Locate the cell with the specified text and output its (x, y) center coordinate. 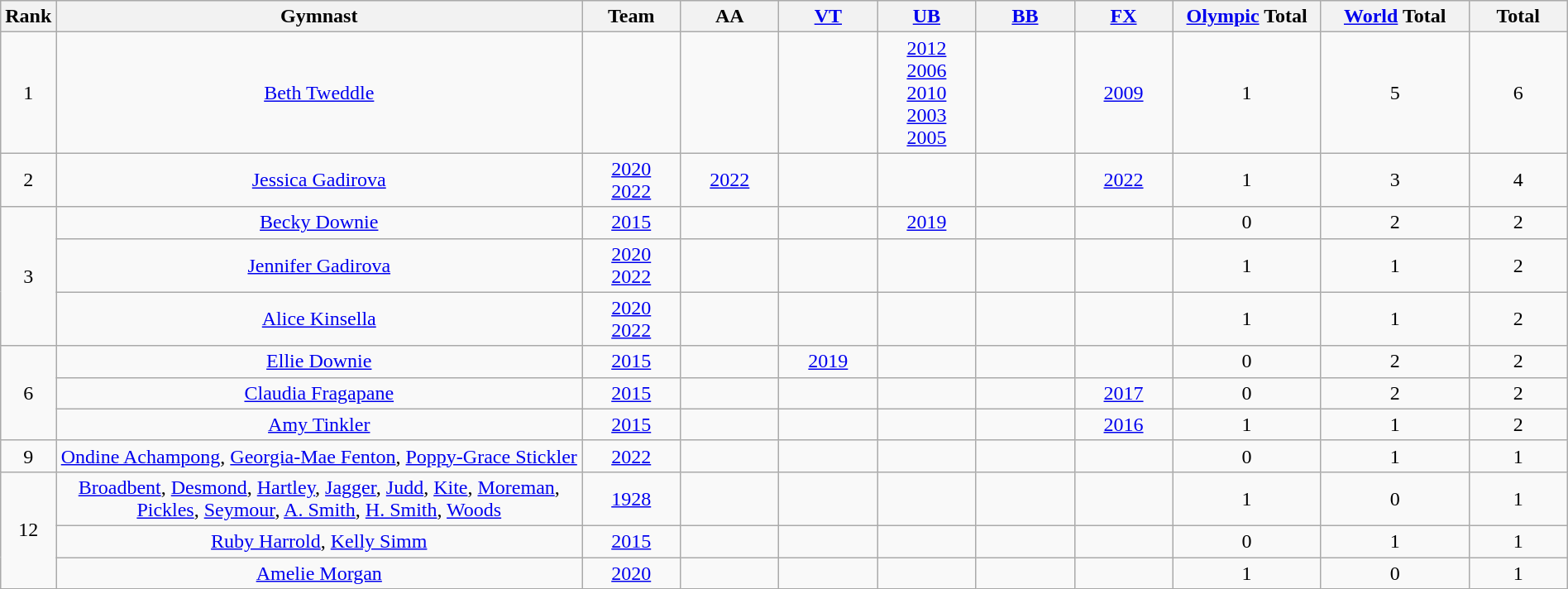
1928 (632, 498)
Amy Tinkler (319, 424)
2017 (1123, 393)
9 (28, 456)
UB (926, 17)
5 (1394, 93)
2009 (1123, 93)
2012 2006 2010 2003 2005 (926, 93)
Alice Kinsella (319, 319)
BB (1025, 17)
AA (729, 17)
Team (632, 17)
12 (28, 529)
2020 (632, 573)
Olympic Total (1247, 17)
VT (829, 17)
Claudia Fragapane (319, 393)
Jessica Gadirova (319, 180)
Ondine Achampong, Georgia-Mae Fenton, Poppy-Grace Stickler (319, 456)
Gymnast (319, 17)
FX (1123, 17)
4 (1518, 180)
2016 (1123, 424)
Rank (28, 17)
Ellie Downie (319, 362)
Ruby Harrold, Kelly Simm (319, 541)
Becky Downie (319, 223)
Broadbent, Desmond, Hartley, Jagger, Judd, Kite, Moreman, Pickles, Seymour, A. Smith, H. Smith, Woods (319, 498)
Total (1518, 17)
Beth Tweddle (319, 93)
Jennifer Gadirova (319, 265)
Amelie Morgan (319, 573)
World Total (1394, 17)
